Locate the cell with the specified text and output its [X, Y] center coordinate. 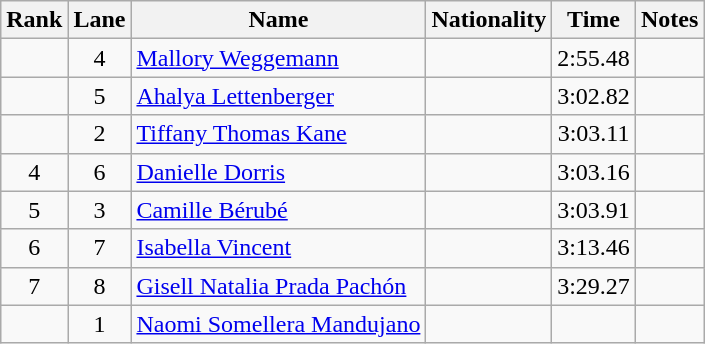
3 [100, 210]
2:55.48 [594, 58]
1 [100, 324]
Notes [669, 20]
Camille Bérubé [278, 210]
Lane [100, 20]
Time [594, 20]
Naomi Somellera Mandujano [278, 324]
3:03.16 [594, 172]
Tiffany Thomas Kane [278, 134]
Mallory Weggemann [278, 58]
8 [100, 286]
3:29.27 [594, 286]
Name [278, 20]
Isabella Vincent [278, 248]
3:02.82 [594, 96]
3:03.91 [594, 210]
2 [100, 134]
Ahalya Lettenberger [278, 96]
Nationality [489, 20]
3:13.46 [594, 248]
Rank [34, 20]
3:03.11 [594, 134]
Gisell Natalia Prada Pachón [278, 286]
Danielle Dorris [278, 172]
